Detect which cell encompasses the target text, then output its (X, Y) center coordinate. 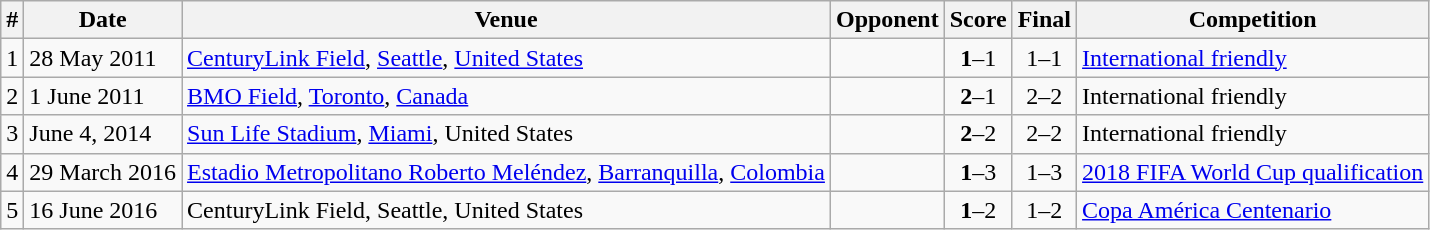
Score (978, 20)
Copa América Centenario (1253, 210)
Venue (506, 20)
1 June 2011 (103, 96)
2018 FIFA World Cup qualification (1253, 172)
# (12, 20)
3 (12, 134)
Opponent (887, 20)
5 (12, 210)
Competition (1253, 20)
2–1 (978, 96)
16 June 2016 (103, 210)
Estadio Metropolitano Roberto Meléndez, Barranquilla, Colombia (506, 172)
1 (12, 58)
29 March 2016 (103, 172)
Final (1044, 20)
Date (103, 20)
Sun Life Stadium, Miami, United States (506, 134)
BMO Field, Toronto, Canada (506, 96)
28 May 2011 (103, 58)
2 (12, 96)
June 4, 2014 (103, 134)
4 (12, 172)
